Identify which cell holds the provided text, then report its (X, Y) central coordinate. 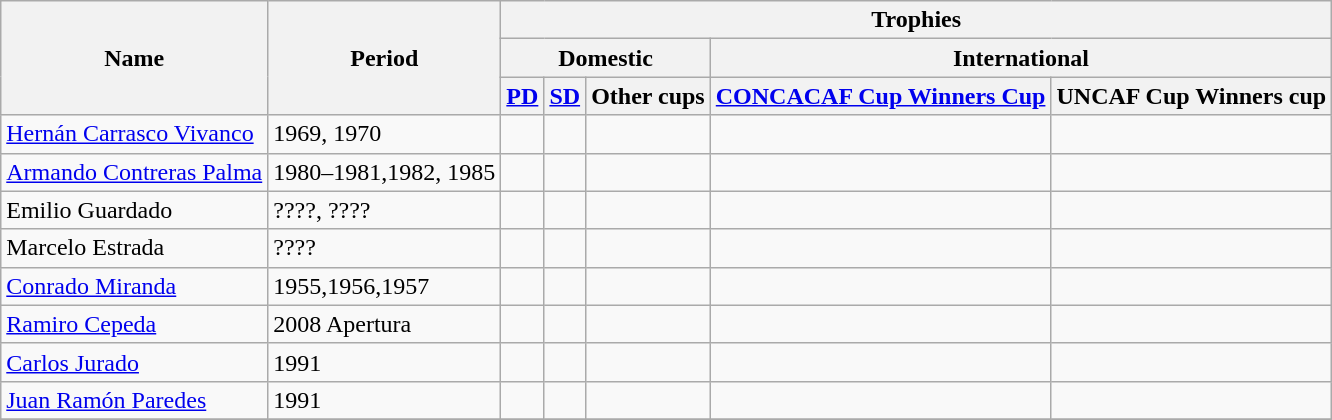
SD (565, 96)
???? (384, 248)
Juan Ramón Paredes (134, 400)
Name (134, 58)
Armando Contreras Palma (134, 172)
CONCACAF Cup Winners Cup (880, 96)
1980–1981,1982, 1985 (384, 172)
International (1020, 58)
Carlos Jurado (134, 362)
2008 Apertura (384, 324)
Other cups (648, 96)
Period (384, 58)
Emilio Guardado (134, 210)
Hernán Carrasco Vivanco (134, 134)
Domestic (606, 58)
????, ???? (384, 210)
1955,1956,1957 (384, 286)
Conrado Miranda (134, 286)
Marcelo Estrada (134, 248)
Ramiro Cepeda (134, 324)
1969, 1970 (384, 134)
UNCAF Cup Winners cup (1192, 96)
PD (522, 96)
Trophies (916, 20)
